Return the [x, y] coordinate for the center point of the cell that contains the specified text.  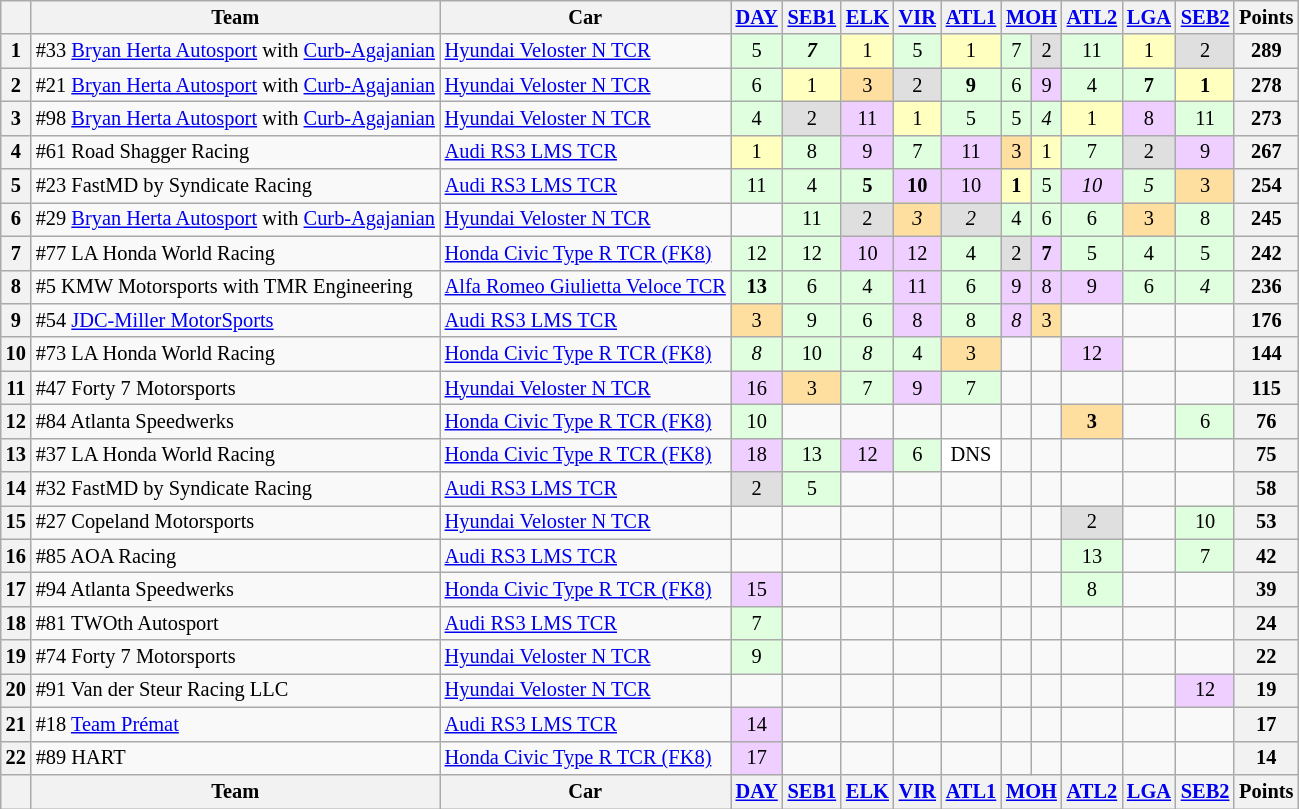
#47 Forty 7 Motorsports [236, 388]
#5 KMW Motorsports with TMR Engineering [236, 287]
289 [1266, 51]
20 [16, 690]
176 [1266, 320]
273 [1266, 118]
Alfa Romeo Giulietta Veloce TCR [586, 287]
278 [1266, 85]
242 [1266, 253]
58 [1266, 489]
144 [1266, 354]
#73 LA Honda World Racing [236, 354]
21 [16, 724]
245 [1266, 219]
42 [1266, 556]
DNS [971, 455]
#18 Team Prémat [236, 724]
#61 Road Shagger Racing [236, 152]
53 [1266, 522]
#37 LA Honda World Racing [236, 455]
#54 JDC-Miller MotorSports [236, 320]
#84 Atlanta Speedwerks [236, 421]
#85 AOA Racing [236, 556]
#27 Copeland Motorsports [236, 522]
76 [1266, 421]
236 [1266, 287]
#81 TWOth Autosport [236, 623]
#89 HART [236, 758]
#98 Bryan Herta Autosport with Curb-Agajanian [236, 118]
254 [1266, 186]
#32 FastMD by Syndicate Racing [236, 489]
#21 Bryan Herta Autosport with Curb-Agajanian [236, 85]
#74 Forty 7 Motorsports [236, 657]
267 [1266, 152]
24 [1266, 623]
39 [1266, 589]
115 [1266, 388]
#33 Bryan Herta Autosport with Curb-Agajanian [236, 51]
#91 Van der Steur Racing LLC [236, 690]
#29 Bryan Herta Autosport with Curb-Agajanian [236, 219]
#23 FastMD by Syndicate Racing [236, 186]
#77 LA Honda World Racing [236, 253]
75 [1266, 455]
#94 Atlanta Speedwerks [236, 589]
